Pinpoint the cell where the given text exists, returning its [X, Y] midpoint coordinate. 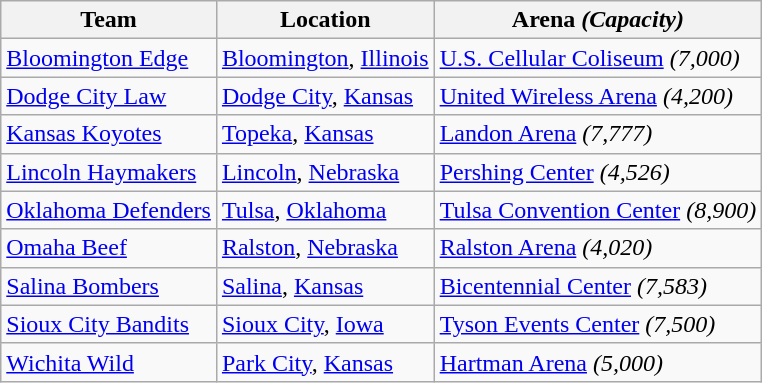
Park City, Kansas [325, 362]
Team [109, 20]
Bloomington Edge [109, 58]
Lincoln, Nebraska [325, 172]
Tulsa Convention Center (8,900) [598, 210]
Ralston, Nebraska [325, 248]
Ralston Arena (4,020) [598, 248]
Lincoln Haymakers [109, 172]
Sioux City, Iowa [325, 324]
Salina, Kansas [325, 286]
Dodge City, Kansas [325, 96]
Topeka, Kansas [325, 134]
Bicentennial Center (7,583) [598, 286]
Tyson Events Center (7,500) [598, 324]
Arena (Capacity) [598, 20]
Dodge City Law [109, 96]
U.S. Cellular Coliseum (7,000) [598, 58]
Bloomington, Illinois [325, 58]
Hartman Arena (5,000) [598, 362]
Salina Bombers [109, 286]
Pershing Center (4,526) [598, 172]
Tulsa, Oklahoma [325, 210]
Landon Arena (7,777) [598, 134]
Kansas Koyotes [109, 134]
Oklahoma Defenders [109, 210]
Location [325, 20]
United Wireless Arena (4,200) [598, 96]
Sioux City Bandits [109, 324]
Wichita Wild [109, 362]
Omaha Beef [109, 248]
